For the text-containing cell, return its midpoint in [x, y] coordinate format. 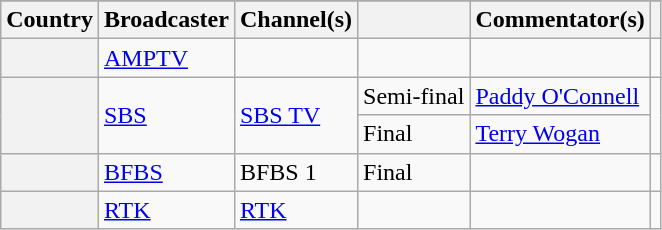
Country [50, 20]
Terry Wogan [560, 134]
SBS [166, 115]
Broadcaster [166, 20]
BFBS [166, 172]
AMPTV [166, 58]
Paddy O'Connell [560, 96]
Semi-final [414, 96]
Commentator(s) [560, 20]
SBS TV [296, 115]
BFBS 1 [296, 172]
Channel(s) [296, 20]
